Determine the [x, y] coordinate at the center of the cell enclosing the given text.  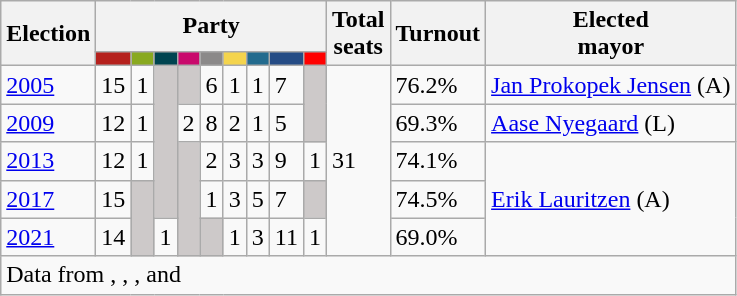
9 [286, 161]
74.5% [438, 199]
2021 [48, 237]
Erik Lauritzen (A) [611, 199]
2005 [48, 85]
Jan Prokopek Jensen (A) [611, 85]
74.1% [438, 161]
11 [286, 237]
2013 [48, 161]
Party [212, 26]
14 [114, 237]
6 [212, 85]
69.3% [438, 123]
31 [358, 161]
Electedmayor [611, 34]
2017 [48, 199]
2009 [48, 123]
76.2% [438, 85]
69.0% [438, 237]
Election [48, 34]
Data from , , , and [368, 275]
Aase Nyegaard (L) [611, 123]
Totalseats [358, 34]
8 [212, 123]
Turnout [438, 34]
